Return the (x, y) coordinate for the center point of the cell that contains the specified text.  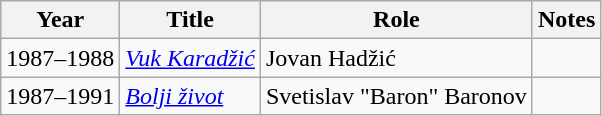
1987–1991 (60, 96)
Vuk Karadžić (190, 58)
Year (60, 20)
Role (396, 20)
Bolji život (190, 96)
Notes (566, 20)
Svetislav "Baron" Baronov (396, 96)
Title (190, 20)
Jovan Hadžić (396, 58)
1987–1988 (60, 58)
